Search for the cell housing the specified text and yield its (x, y) center coordinate. 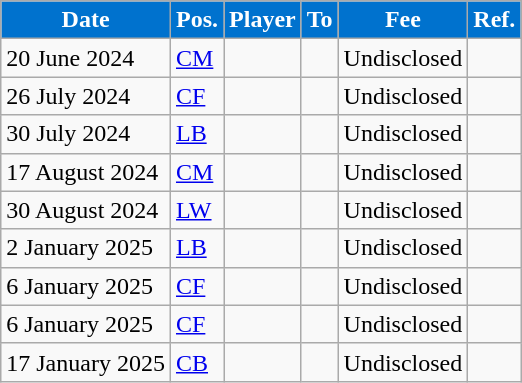
Date (86, 20)
Player (263, 20)
30 July 2024 (86, 134)
17 January 2025 (86, 362)
Ref. (494, 20)
26 July 2024 (86, 96)
17 August 2024 (86, 172)
CB (196, 362)
Fee (403, 20)
2 January 2025 (86, 248)
To (320, 20)
Pos. (196, 20)
LW (196, 210)
30 August 2024 (86, 210)
20 June 2024 (86, 58)
